Capture the cell that displays the provided text and extract its [X, Y] central coordinate. 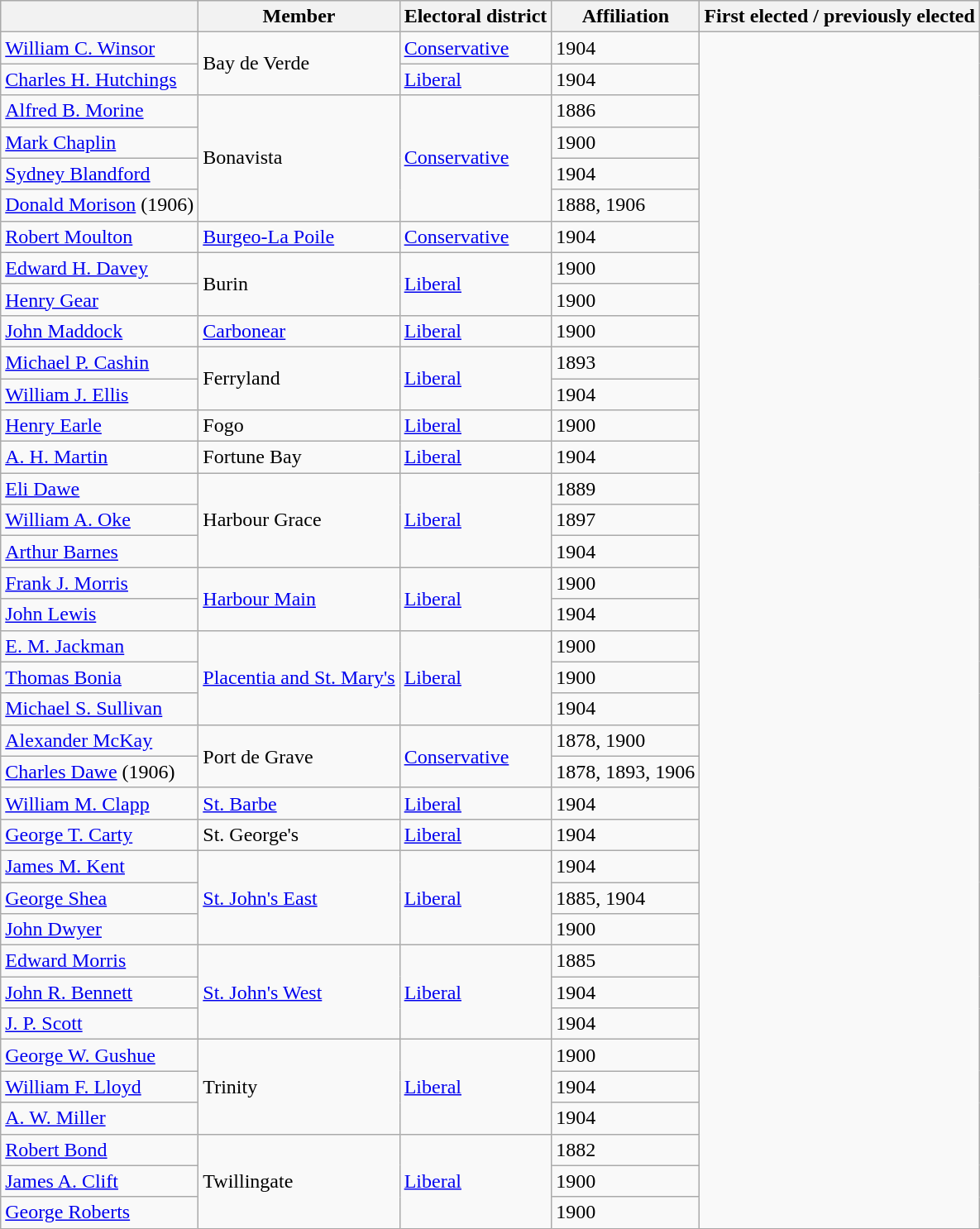
Harbour Grace [299, 520]
Burgeo-La Poile [299, 237]
George W. Gushue [99, 1055]
St. John's East [299, 897]
Burin [299, 284]
E. M. Jackman [99, 646]
Frank J. Morris [99, 583]
St. George's [299, 834]
Electoral district [476, 17]
Robert Moulton [99, 237]
George Roberts [99, 1212]
Alfred B. Morine [99, 111]
James A. Clift [99, 1181]
Port de Grave [299, 756]
Carbonear [299, 331]
Henry Gear [99, 299]
A. W. Miller [99, 1118]
1886 [625, 111]
1882 [625, 1150]
Harbour Main [299, 599]
William M. Clapp [99, 803]
John Maddock [99, 331]
J. P. Scott [99, 1024]
1885, 1904 [625, 897]
Sydney Blandford [99, 174]
Trinity [299, 1087]
Affiliation [625, 17]
Edward Morris [99, 961]
Donald Morison (1906) [99, 205]
First elected / previously elected [840, 17]
1878, 1893, 1906 [625, 772]
William A. Oke [99, 520]
Bonavista [299, 158]
Charles Dawe (1906) [99, 772]
Michael S. Sullivan [99, 709]
Edward H. Davey [99, 268]
John Lewis [99, 614]
George Shea [99, 897]
Bay de Verde [299, 64]
George T. Carty [99, 834]
Twillingate [299, 1181]
1893 [625, 362]
1888, 1906 [625, 205]
Robert Bond [99, 1150]
Fortune Bay [299, 457]
Placentia and St. Mary's [299, 677]
Michael P. Cashin [99, 362]
1897 [625, 520]
William F. Lloyd [99, 1087]
A. H. Martin [99, 457]
1885 [625, 961]
Thomas Bonia [99, 677]
John R. Bennett [99, 992]
Charles H. Hutchings [99, 79]
William J. Ellis [99, 395]
William C. Winsor [99, 48]
Henry Earle [99, 426]
1889 [625, 489]
Arthur Barnes [99, 552]
Eli Dawe [99, 489]
John Dwyer [99, 930]
Member [299, 17]
St. Barbe [299, 803]
Mark Chaplin [99, 142]
1878, 1900 [625, 740]
James M. Kent [99, 866]
Alexander McKay [99, 740]
Fogo [299, 426]
Ferryland [299, 378]
St. John's West [299, 992]
